Extract the [X, Y] coordinate from the center of the cell holding the provided text.  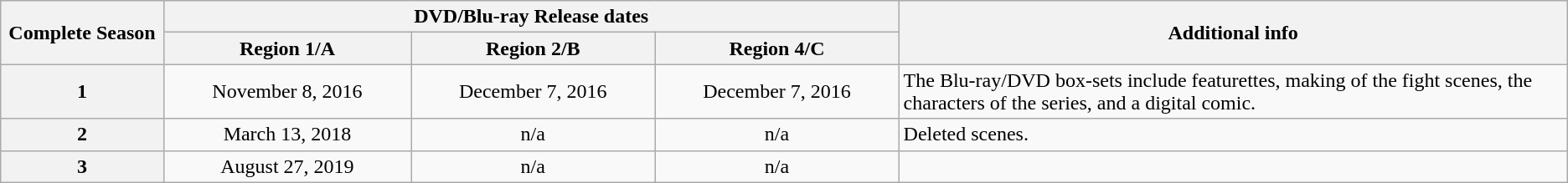
March 13, 2018 [286, 135]
The Blu-ray/DVD box-sets include featurettes, making of the fight scenes, the characters of the series, and a digital comic. [1233, 92]
August 27, 2019 [286, 166]
1 [82, 92]
Complete Season [82, 33]
DVD/Blu-ray Release dates [531, 17]
3 [82, 166]
Region 1/A [286, 48]
Region 2/B [533, 48]
Deleted scenes. [1233, 135]
Additional info [1233, 33]
2 [82, 135]
Region 4/C [777, 48]
November 8, 2016 [286, 92]
